Identify which cell holds the provided text, then report its [x, y] central coordinate. 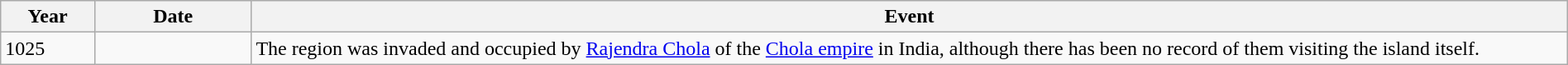
1025 [48, 48]
Date [172, 17]
Event [910, 17]
Year [48, 17]
